Locate the cell with the specified text and output its [X, Y] center coordinate. 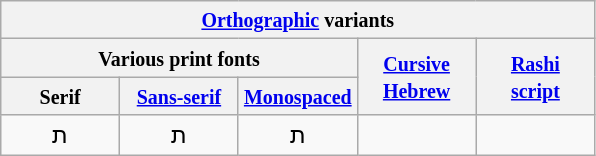
Sans-serif [180, 96]
Orthographic variants [298, 20]
CursiveHebrew [416, 77]
Various print fonts [179, 58]
Serif [60, 96]
Monospaced [298, 96]
Rashiscript [536, 77]
